Pinpoint the cell where the given text exists, returning its (X, Y) midpoint coordinate. 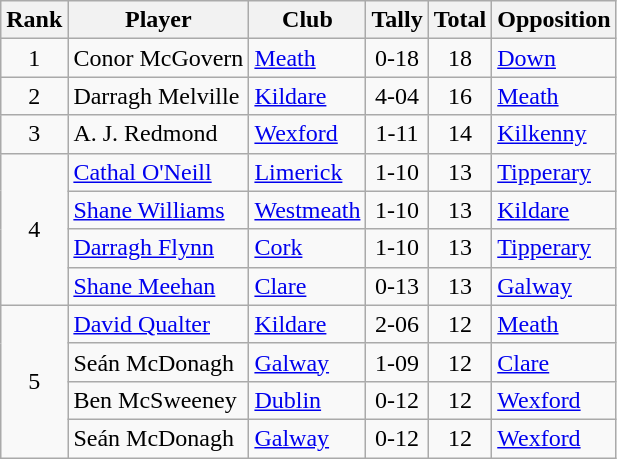
Kilkenny (554, 134)
Limerick (308, 172)
Ben McSweeney (158, 400)
4 (34, 229)
1-11 (397, 134)
1 (34, 58)
Shane Meehan (158, 286)
Dublin (308, 400)
Down (554, 58)
4-04 (397, 96)
Cork (308, 248)
Westmeath (308, 210)
0-18 (397, 58)
18 (460, 58)
A. J. Redmond (158, 134)
5 (34, 381)
Shane Williams (158, 210)
14 (460, 134)
Total (460, 20)
Opposition (554, 20)
Tally (397, 20)
Darragh Melville (158, 96)
2-06 (397, 324)
Cathal O'Neill (158, 172)
Conor McGovern (158, 58)
3 (34, 134)
Player (158, 20)
David Qualter (158, 324)
Rank (34, 20)
2 (34, 96)
Darragh Flynn (158, 248)
16 (460, 96)
1-09 (397, 362)
0-13 (397, 286)
Club (308, 20)
